For the text-containing cell, return its midpoint in (x, y) coordinate format. 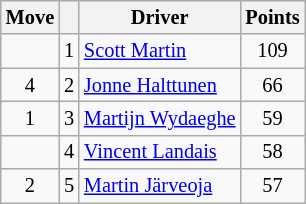
Driver (160, 17)
Move (30, 17)
Points (272, 17)
Vincent Landais (160, 152)
57 (272, 186)
5 (69, 186)
Martijn Wydaeghe (160, 118)
66 (272, 85)
Jonne Halttunen (160, 85)
58 (272, 152)
59 (272, 118)
Scott Martin (160, 51)
109 (272, 51)
3 (69, 118)
Martin Järveoja (160, 186)
